From the cell containing the given text, extract its center point as (X, Y) coordinate. 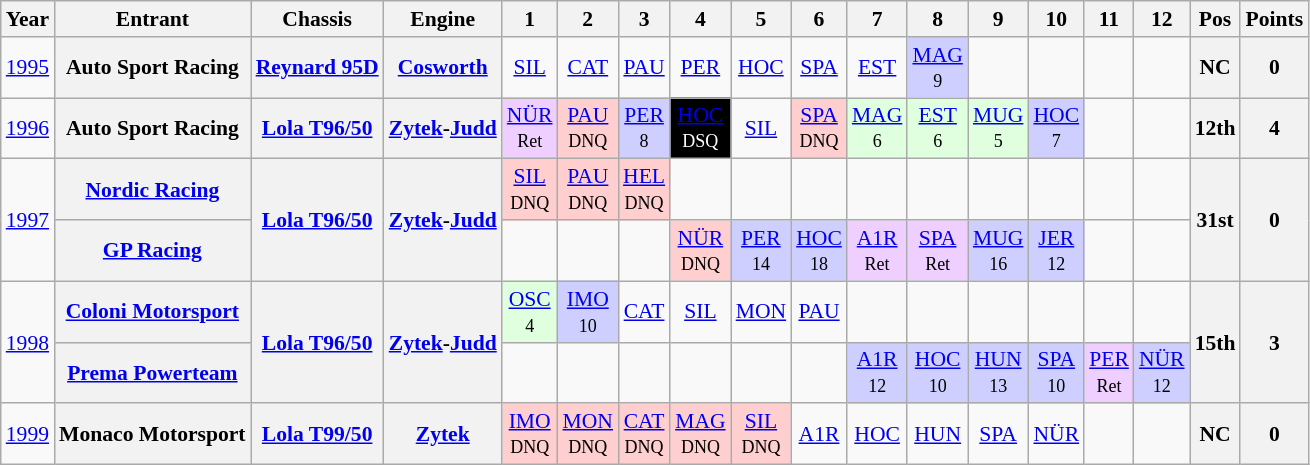
OSC4 (530, 312)
Nordic Racing (152, 190)
Zytek (443, 434)
1995 (28, 68)
NÜRRet (530, 128)
IMODNQ (530, 434)
Coloni Motorsport (152, 312)
MAG6 (878, 128)
1 (530, 19)
HOC7 (1056, 128)
MON (762, 312)
MUG16 (998, 250)
IMO10 (588, 312)
31st (1216, 220)
PERRet (1109, 372)
Cosworth (443, 68)
Points (1274, 19)
JER12 (1056, 250)
NÜR (1056, 434)
Chassis (318, 19)
MAG9 (938, 68)
SPADNQ (819, 128)
EST (878, 68)
15th (1216, 342)
CATDNQ (644, 434)
PER8 (644, 128)
Pos (1216, 19)
Monaco Motorsport (152, 434)
HOCDSQ (700, 128)
1999 (28, 434)
A1R (819, 434)
HOC18 (819, 250)
GP Racing (152, 250)
9 (998, 19)
Reynard 95D (318, 68)
A1RRet (878, 250)
MUG5 (998, 128)
Engine (443, 19)
Entrant (152, 19)
PER14 (762, 250)
MONDNQ (588, 434)
1996 (28, 128)
5 (762, 19)
Year (28, 19)
HUN13 (998, 372)
10 (1056, 19)
12 (1162, 19)
Lola T99/50 (318, 434)
NÜRDNQ (700, 250)
HOC10 (938, 372)
1997 (28, 220)
11 (1109, 19)
12th (1216, 128)
HUN (938, 434)
8 (938, 19)
PER (700, 68)
2 (588, 19)
SPARet (938, 250)
NÜR12 (1162, 372)
A1R12 (878, 372)
7 (878, 19)
EST6 (938, 128)
1998 (28, 342)
Prema Powerteam (152, 372)
SPA10 (1056, 372)
HELDNQ (644, 190)
6 (819, 19)
MAGDNQ (700, 434)
